Capture the cell that displays the provided text and extract its [X, Y] central coordinate. 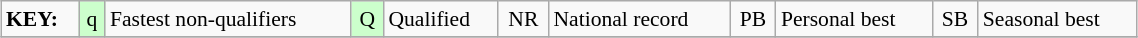
National record [639, 19]
SB [955, 19]
Seasonal best [1058, 19]
q [92, 19]
NR [523, 19]
Q [367, 19]
KEY: [40, 19]
PB [753, 19]
Qualified [440, 19]
Fastest non-qualifiers [228, 19]
Personal best [854, 19]
